Return (X, Y) of the center of cell containing provided text 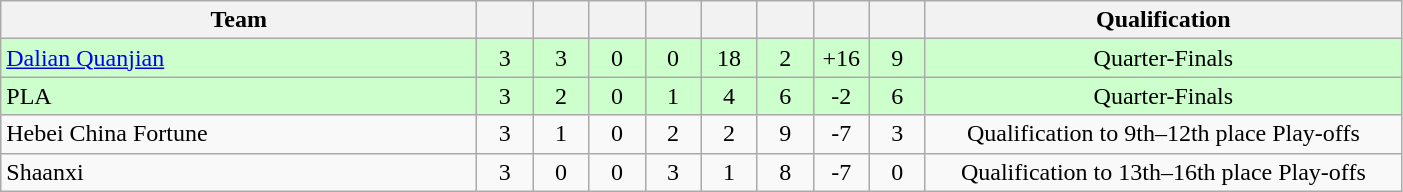
8 (785, 172)
4 (729, 96)
18 (729, 58)
Shaanxi (239, 172)
Qualification (1163, 20)
Qualification to 9th–12th place Play-offs (1163, 134)
+16 (841, 58)
Team (239, 20)
Dalian Quanjian (239, 58)
-2 (841, 96)
Qualification to 13th–16th place Play-offs (1163, 172)
Hebei China Fortune (239, 134)
PLA (239, 96)
